Extract the (X, Y) coordinate from the center of the cell holding the provided text.  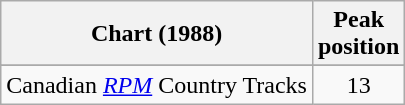
Chart (1988) (157, 34)
Peakposition (358, 34)
Canadian RPM Country Tracks (157, 85)
13 (358, 85)
